Find where the given text appears and provide that cell's center as [x, y] coordinate. 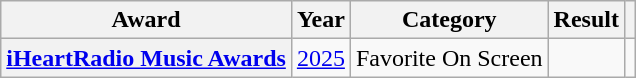
Year [320, 20]
Category [449, 20]
Favorite On Screen [449, 58]
Result [586, 20]
2025 [320, 58]
Award [146, 20]
iHeartRadio Music Awards [146, 58]
